Provide the [x, y] coordinate of the cell's center where the given text is located.  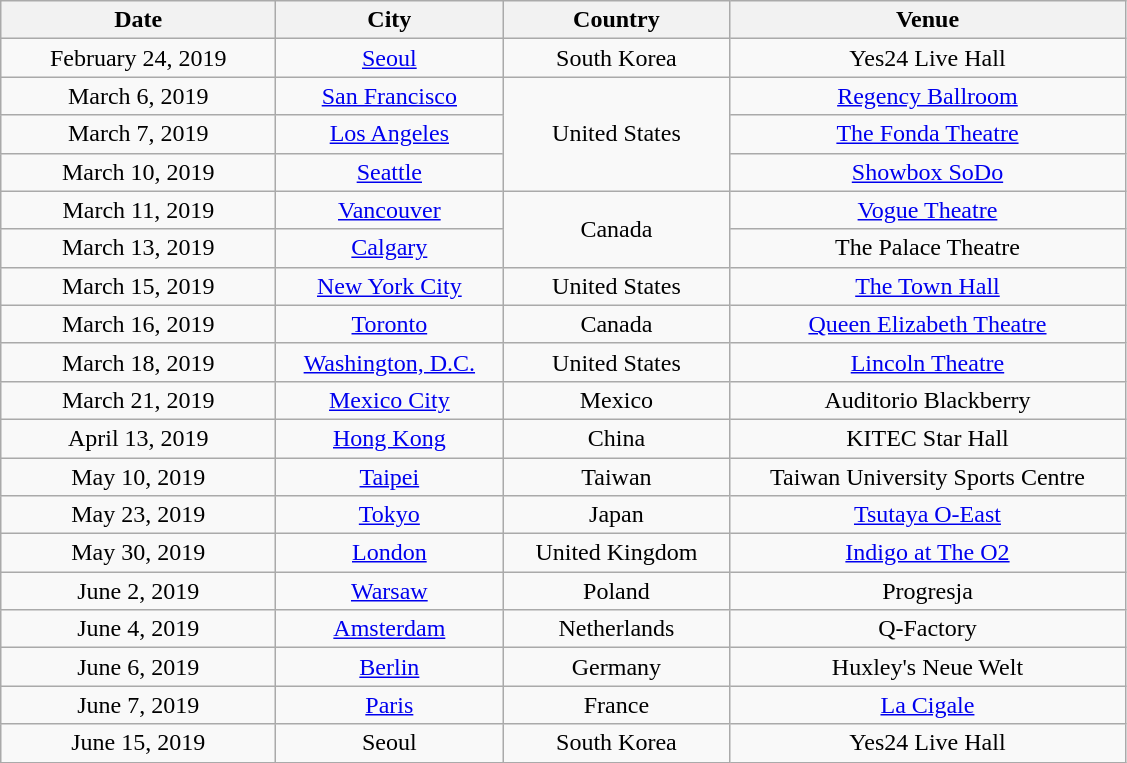
The Fonda Theatre [928, 134]
June 4, 2019 [138, 629]
Regency Ballroom [928, 96]
March 18, 2019 [138, 362]
New York City [390, 286]
March 6, 2019 [138, 96]
The Palace Theatre [928, 248]
March 10, 2019 [138, 172]
San Francisco [390, 96]
Washington, D.C. [390, 362]
March 15, 2019 [138, 286]
Indigo at The O2 [928, 553]
Vancouver [390, 210]
London [390, 553]
Lincoln Theatre [928, 362]
Taiwan University Sports Centre [928, 477]
Netherlands [616, 629]
Mexico City [390, 400]
March 7, 2019 [138, 134]
Queen Elizabeth Theatre [928, 324]
Tokyo [390, 515]
June 2, 2019 [138, 591]
Germany [616, 667]
United Kingdom [616, 553]
The Town Hall [928, 286]
May 10, 2019 [138, 477]
May 23, 2019 [138, 515]
Warsaw [390, 591]
May 30, 2019 [138, 553]
Progresja [928, 591]
March 13, 2019 [138, 248]
Calgary [390, 248]
Seattle [390, 172]
China [616, 438]
Date [138, 20]
Toronto [390, 324]
Venue [928, 20]
March 21, 2019 [138, 400]
Tsutaya O-East [928, 515]
Amsterdam [390, 629]
Q-Factory [928, 629]
Taipei [390, 477]
Mexico [616, 400]
Country [616, 20]
KITEC Star Hall [928, 438]
Poland [616, 591]
June 7, 2019 [138, 705]
June 15, 2019 [138, 743]
Taiwan [616, 477]
Los Angeles [390, 134]
La Cigale [928, 705]
City [390, 20]
Showbox SoDo [928, 172]
June 6, 2019 [138, 667]
Berlin [390, 667]
France [616, 705]
February 24, 2019 [138, 58]
Japan [616, 515]
March 11, 2019 [138, 210]
April 13, 2019 [138, 438]
Hong Kong [390, 438]
Huxley's Neue Welt [928, 667]
Paris [390, 705]
March 16, 2019 [138, 324]
Vogue Theatre [928, 210]
Auditorio Blackberry [928, 400]
